Return [X, Y] of the center of cell containing provided text 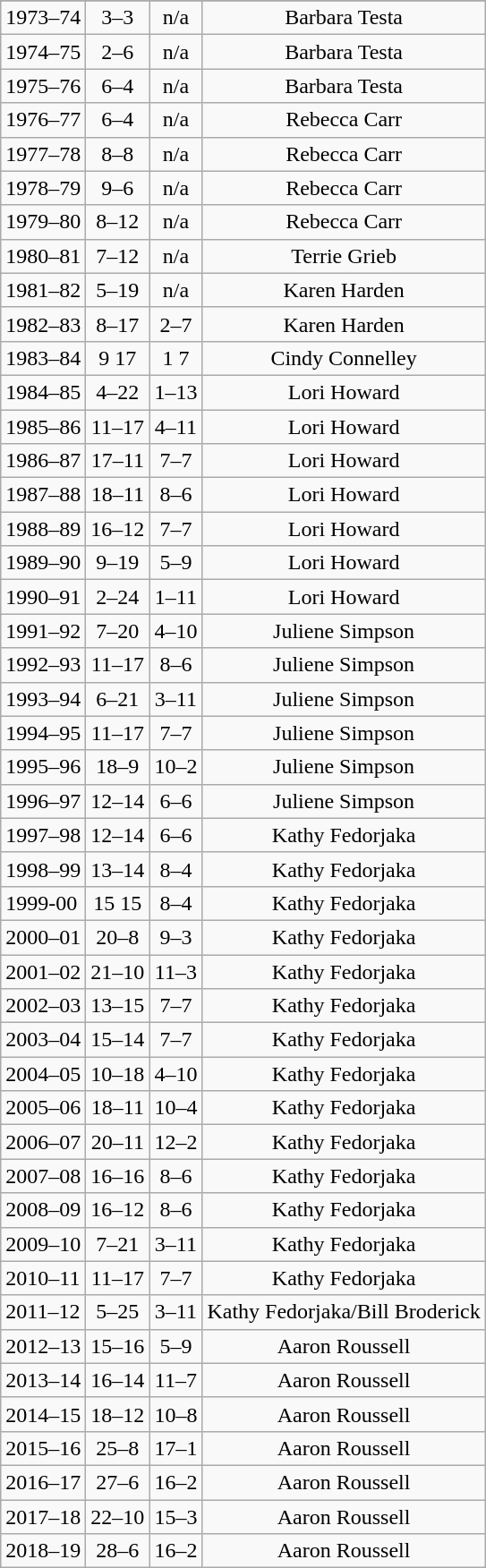
1994–95 [43, 733]
8–12 [118, 222]
2009–10 [43, 1244]
2004–05 [43, 1074]
2002–03 [43, 1006]
1976–77 [43, 120]
1988–89 [43, 529]
15–14 [118, 1040]
5–19 [118, 290]
1982–83 [43, 324]
4–22 [118, 392]
15–16 [118, 1346]
22–10 [118, 1517]
9–3 [175, 937]
1989–90 [43, 563]
11–7 [175, 1380]
1998–99 [43, 869]
2006–07 [43, 1142]
1978–79 [43, 188]
16–16 [118, 1176]
1997–98 [43, 835]
21–10 [118, 971]
2016–17 [43, 1482]
6–21 [118, 699]
17–11 [118, 461]
13–15 [118, 1006]
2000–01 [43, 937]
1979–80 [43, 222]
9 17 [118, 358]
8–17 [118, 324]
2–24 [118, 597]
2–7 [175, 324]
15–3 [175, 1517]
10–2 [175, 767]
1980–81 [43, 256]
8–8 [118, 154]
Terrie Grieb [344, 256]
7–20 [118, 631]
12–2 [175, 1142]
1975–76 [43, 86]
1 7 [175, 358]
7–21 [118, 1244]
18–12 [118, 1414]
Kathy Fedorjaka/Bill Broderick [344, 1312]
25–8 [118, 1448]
10–8 [175, 1414]
2010–11 [43, 1278]
1984–85 [43, 392]
2012–13 [43, 1346]
1–13 [175, 392]
1993–94 [43, 699]
2003–04 [43, 1040]
7–12 [118, 256]
9–19 [118, 563]
1983–84 [43, 358]
1995–96 [43, 767]
17–1 [175, 1448]
2015–16 [43, 1448]
10–4 [175, 1108]
1981–82 [43, 290]
2011–12 [43, 1312]
20–11 [118, 1142]
16–14 [118, 1380]
2018–19 [43, 1551]
1987–88 [43, 495]
28–6 [118, 1551]
1999-00 [43, 903]
9–6 [118, 188]
2007–08 [43, 1176]
20–8 [118, 937]
5–25 [118, 1312]
1985–86 [43, 427]
1986–87 [43, 461]
2–6 [118, 52]
2017–18 [43, 1517]
1990–91 [43, 597]
1992–93 [43, 665]
3–3 [118, 18]
1974–75 [43, 52]
11–3 [175, 971]
1991–92 [43, 631]
Cindy Connelley [344, 358]
2008–09 [43, 1210]
2013–14 [43, 1380]
15 15 [118, 903]
1977–78 [43, 154]
2001–02 [43, 971]
1996–97 [43, 801]
18–9 [118, 767]
4–11 [175, 427]
2014–15 [43, 1414]
13–14 [118, 869]
2005–06 [43, 1108]
27–6 [118, 1482]
10–18 [118, 1074]
1973–74 [43, 18]
1–11 [175, 597]
